Capture the cell that displays the provided text and extract its [X, Y] central coordinate. 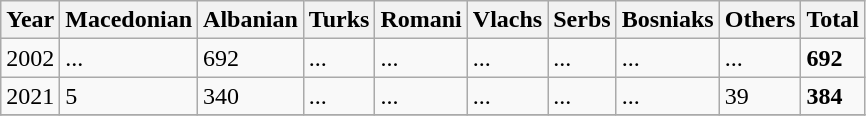
2021 [30, 96]
Albanian [251, 20]
39 [760, 96]
Romani [421, 20]
384 [833, 96]
Macedonian [129, 20]
340 [251, 96]
Bosniaks [668, 20]
Vlachs [507, 20]
Others [760, 20]
Turks [339, 20]
2002 [30, 58]
Year [30, 20]
Total [833, 20]
Serbs [582, 20]
5 [129, 96]
